Detect which cell encompasses the target text, then output its (x, y) center coordinate. 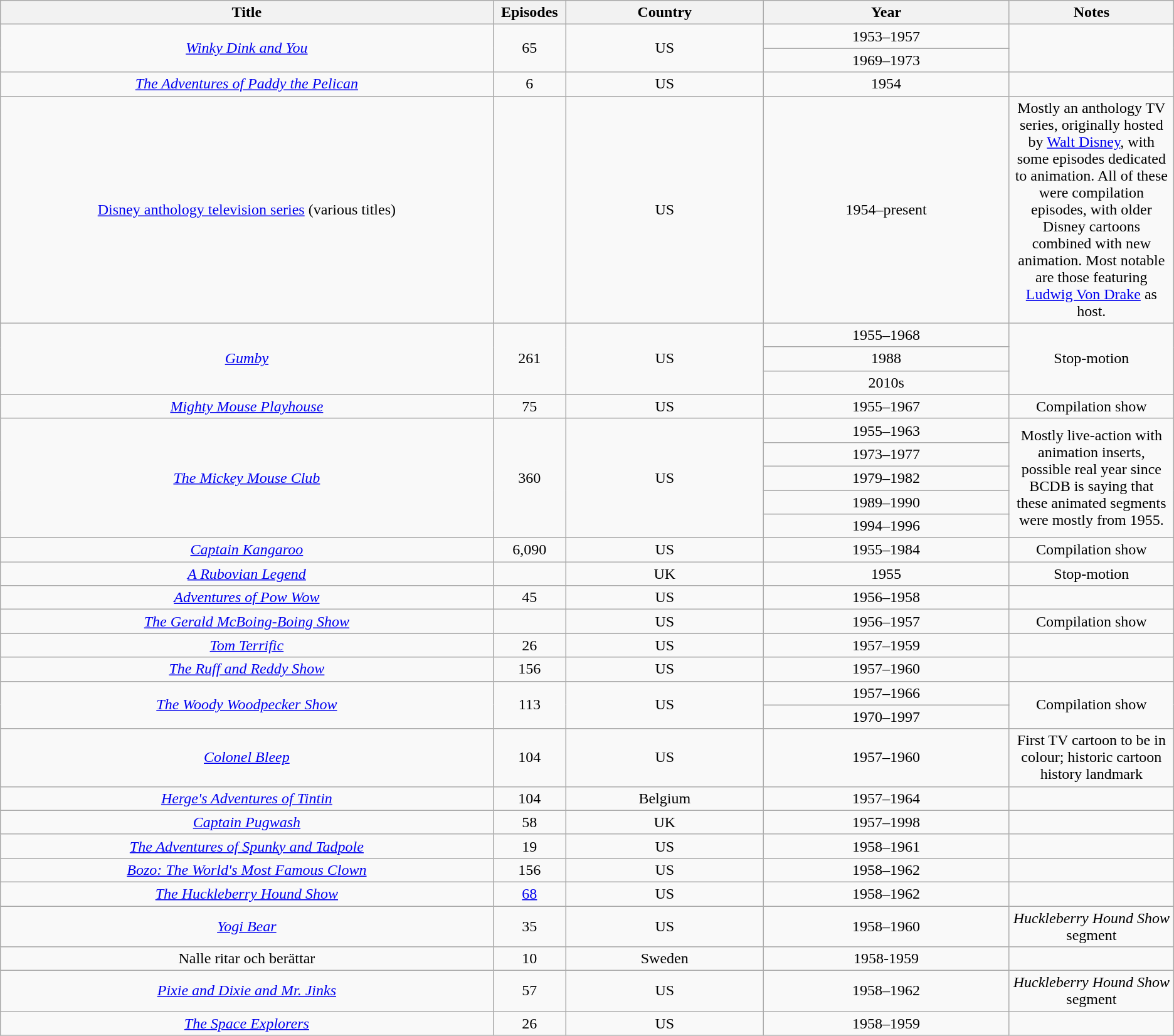
1955–1984 (887, 550)
1954–present (887, 209)
1973–1977 (887, 454)
1956–1957 (887, 621)
Yogi Bear (247, 926)
1969–1973 (887, 60)
1958–1961 (887, 846)
1954 (887, 84)
1957–1966 (887, 693)
The Gerald McBoing-Boing Show (247, 621)
1953–1957 (887, 36)
1979–1982 (887, 478)
Title (247, 13)
Episodes (529, 13)
Adventures of Pow Wow (247, 598)
Mighty Mouse Playhouse (247, 406)
113 (529, 705)
35 (529, 926)
Year (887, 13)
1955–1968 (887, 335)
1958–1960 (887, 926)
Nalle ritar och berättar (247, 959)
Captain Pugwash (247, 822)
1957–1964 (887, 798)
1957–1959 (887, 645)
1957–1998 (887, 822)
1956–1958 (887, 598)
The Space Explorers (247, 1023)
Gumby (247, 359)
45 (529, 598)
Belgium (665, 798)
Disney anthology television series (various titles) (247, 209)
10 (529, 959)
A Rubovian Legend (247, 574)
The Adventures of Paddy the Pelican (247, 84)
Notes (1091, 13)
Tom Terrific (247, 645)
The Huckleberry Hound Show (247, 894)
1994–1996 (887, 526)
Colonel Bleep (247, 758)
1958–1959 (887, 1023)
57 (529, 991)
Pixie and Dixie and Mr. Jinks (247, 991)
65 (529, 48)
261 (529, 359)
Country (665, 13)
2010s (887, 383)
6,090 (529, 550)
Sweden (665, 959)
58 (529, 822)
Captain Kangaroo (247, 550)
The Adventures of Spunky and Tadpole (247, 846)
Bozo: The World's Most Famous Clown (247, 870)
Winky Dink and You (247, 48)
19 (529, 846)
68 (529, 894)
1958-1959 (887, 959)
1955–1963 (887, 430)
1988 (887, 359)
The Mickey Mouse Club (247, 478)
Mostly live-action with animation inserts, possible real year since BCDB is saying that these animated segments were mostly from 1955. (1091, 478)
1955 (887, 574)
360 (529, 478)
75 (529, 406)
First TV cartoon to be in colour; historic cartoon history landmark (1091, 758)
The Woody Woodpecker Show (247, 705)
The Ruff and Reddy Show (247, 669)
1955–1967 (887, 406)
Herge's Adventures of Tintin (247, 798)
6 (529, 84)
1970–1997 (887, 717)
1989–1990 (887, 502)
